Provide the [x, y] coordinate of the cell's center where the given text is located.  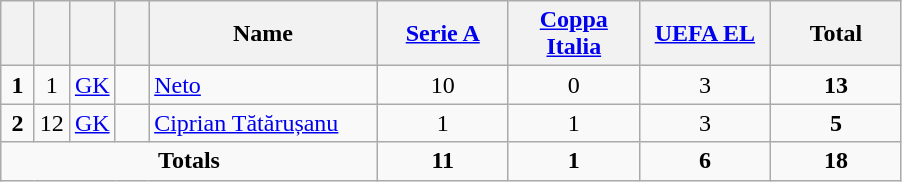
12 [52, 123]
Ciprian Tătărușanu [264, 123]
Coppa Italia [574, 34]
0 [574, 85]
Serie A [442, 34]
11 [442, 161]
6 [704, 161]
13 [836, 85]
10 [442, 85]
Name [264, 34]
18 [836, 161]
Total [836, 34]
UEFA EL [704, 34]
2 [18, 123]
Totals [189, 161]
Neto [264, 85]
5 [836, 123]
